From the cell containing the given text, extract its center point as [X, Y] coordinate. 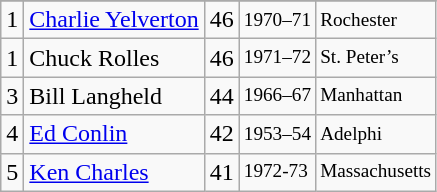
Chuck Rolles [114, 58]
1972-73 [277, 172]
Ken Charles [114, 172]
Ed Conlin [114, 134]
4 [12, 134]
Rochester [376, 20]
44 [222, 96]
1966–67 [277, 96]
1953–54 [277, 134]
42 [222, 134]
Adelphi [376, 134]
1970–71 [277, 20]
41 [222, 172]
Massachusetts [376, 172]
Manhattan [376, 96]
Charlie Yelverton [114, 20]
3 [12, 96]
1971–72 [277, 58]
5 [12, 172]
St. Peter’s [376, 58]
Bill Langheld [114, 96]
